Return the (x, y) coordinate for the center point of the cell that contains the specified text.  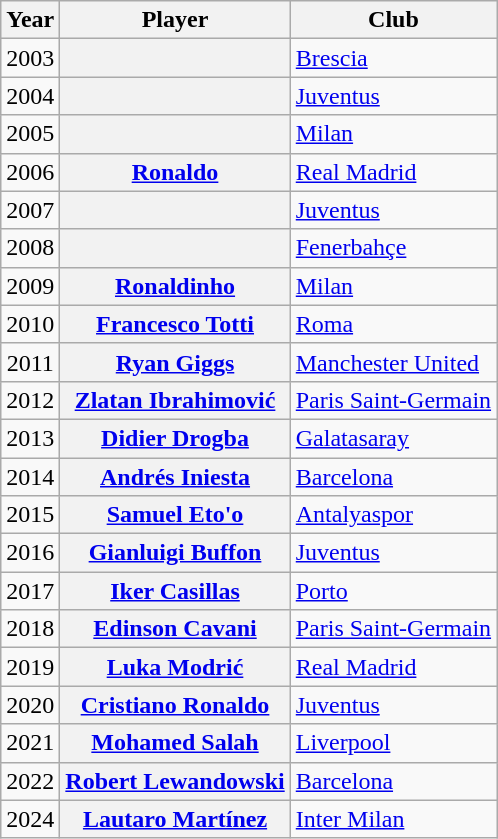
Year (30, 20)
2017 (30, 591)
2008 (30, 248)
Ronaldo (175, 172)
2012 (30, 400)
Club (393, 20)
2021 (30, 743)
2004 (30, 96)
Manchester United (393, 362)
2007 (30, 210)
Robert Lewandowski (175, 781)
Porto (393, 591)
Iker Casillas (175, 591)
2022 (30, 781)
2011 (30, 362)
Lautaro Martínez (175, 819)
Luka Modrić (175, 667)
Ryan Giggs (175, 362)
Brescia (393, 58)
Inter Milan (393, 819)
Samuel Eto'o (175, 515)
Galatasaray (393, 438)
Roma (393, 324)
Francesco Totti (175, 324)
Edinson Cavani (175, 629)
2015 (30, 515)
Cristiano Ronaldo (175, 705)
2024 (30, 819)
2018 (30, 629)
Fenerbahçe (393, 248)
Ronaldinho (175, 286)
2006 (30, 172)
2016 (30, 553)
2003 (30, 58)
2010 (30, 324)
2019 (30, 667)
2014 (30, 477)
2009 (30, 286)
Didier Drogba (175, 438)
Zlatan Ibrahimović (175, 400)
Mohamed Salah (175, 743)
Liverpool (393, 743)
Antalyaspor (393, 515)
Gianluigi Buffon (175, 553)
Andrés Iniesta (175, 477)
2020 (30, 705)
2005 (30, 134)
2013 (30, 438)
Player (175, 20)
